Extract the (x, y) coordinate from the center of the cell holding the provided text.  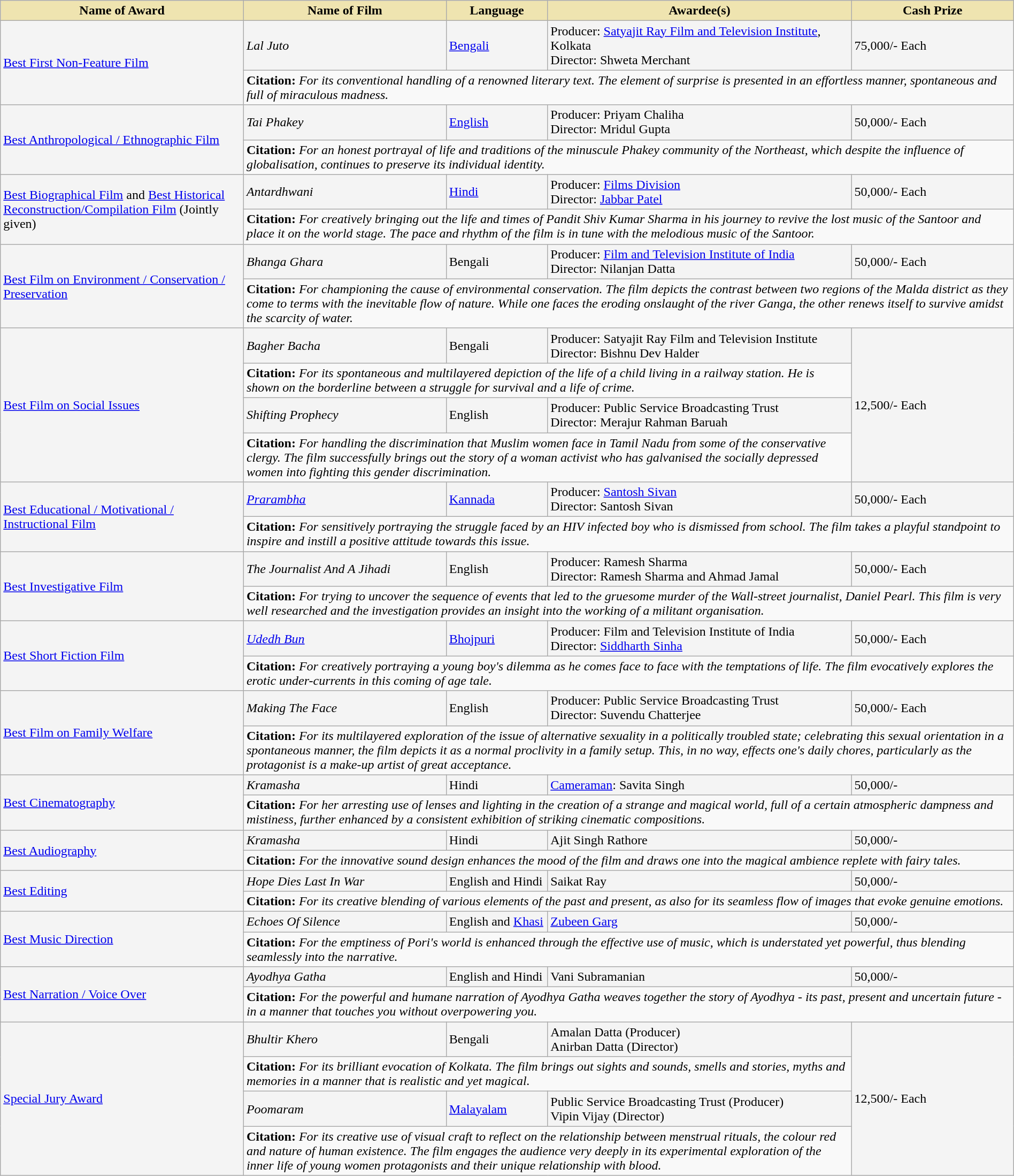
English and Khasi (496, 921)
Amalan Datta (Producer)Anirban Datta (Director) (700, 1039)
Citation: For its creative blending of various elements of the past and present, as also for its seamless flow of images that evoke genuine emotions. (628, 901)
Producer: Public Service Broadcasting TrustDirector: Suvendu Chatterjee (700, 708)
Best First Non-Feature Film (122, 63)
Producer: Film and Television Institute of IndiaDirector: Siddharth Sinha (700, 639)
Best Anthropological / Ethnographic Film (122, 140)
Producer: Public Service Broadcasting TrustDirector: Merajur Rahman Baruah (700, 415)
The Journalist And A Jihadi (344, 569)
Producer: Santosh SivanDirector: Santosh Sivan (700, 500)
Best Biographical Film and Best Historical Reconstruction/Compilation Film (Jointly given) (122, 209)
Best Film on Social Issues (122, 404)
Producer: Priyam ChalihaDirector: Mridul Gupta (700, 122)
Cash Prize (933, 11)
Bagher Bacha (344, 346)
Best Editing (122, 891)
Antardhwani (344, 192)
75,000/- Each (933, 45)
Making The Face (344, 708)
Name of Award (122, 11)
Ayodhya Gatha (344, 977)
Vani Subramanian (700, 977)
Producer: Film and Television Institute of IndiaDirector: Nilanjan Datta (700, 261)
Prarambha (344, 500)
Producer: Satyajit Ray Film and Television InstituteDirector: Bishnu Dev Halder (700, 346)
Bhanga Ghara (344, 261)
Lal Juto (344, 45)
Ajit Singh Rathore (700, 840)
Malayalam (496, 1109)
Hope Dies Last In War (344, 881)
Udedh Bun (344, 639)
Tai Phakey (344, 122)
Bhultir Khero (344, 1039)
Special Jury Award (122, 1099)
Best Educational / Motivational / Instructional Film (122, 517)
Best Audiography (122, 850)
Name of Film (344, 11)
Producer: Films DivisionDirector: Jabbar Patel (700, 192)
Public Service Broadcasting Trust (Producer)Vipin Vijay (Director) (700, 1109)
Producer: Satyajit Ray Film and Television Institute, KolkataDirector: Shweta Merchant (700, 45)
Best Investigative Film (122, 586)
Best Film on Family Welfare (122, 733)
Bhojpuri (496, 639)
Best Cinematography (122, 803)
Best Short Fiction Film (122, 656)
Echoes Of Silence (344, 921)
Best Music Direction (122, 938)
Poomaram (344, 1109)
Best Narration / Voice Over (122, 994)
Saikat Ray (700, 881)
Best Film on Environment / Conservation / Preservation (122, 286)
Shifting Prophecy (344, 415)
Kannada (496, 500)
Citation: For the innovative sound design enhances the mood of the film and draws one into the magical ambience replete with fairy tales. (628, 860)
Cameraman: Savita Singh (700, 785)
Producer: Ramesh SharmaDirector: Ramesh Sharma and Ahmad Jamal (700, 569)
Awardee(s) (700, 11)
Zubeen Garg (700, 921)
Language (496, 11)
